Determine the [x, y] coordinate at the center of the cell enclosing the given text.  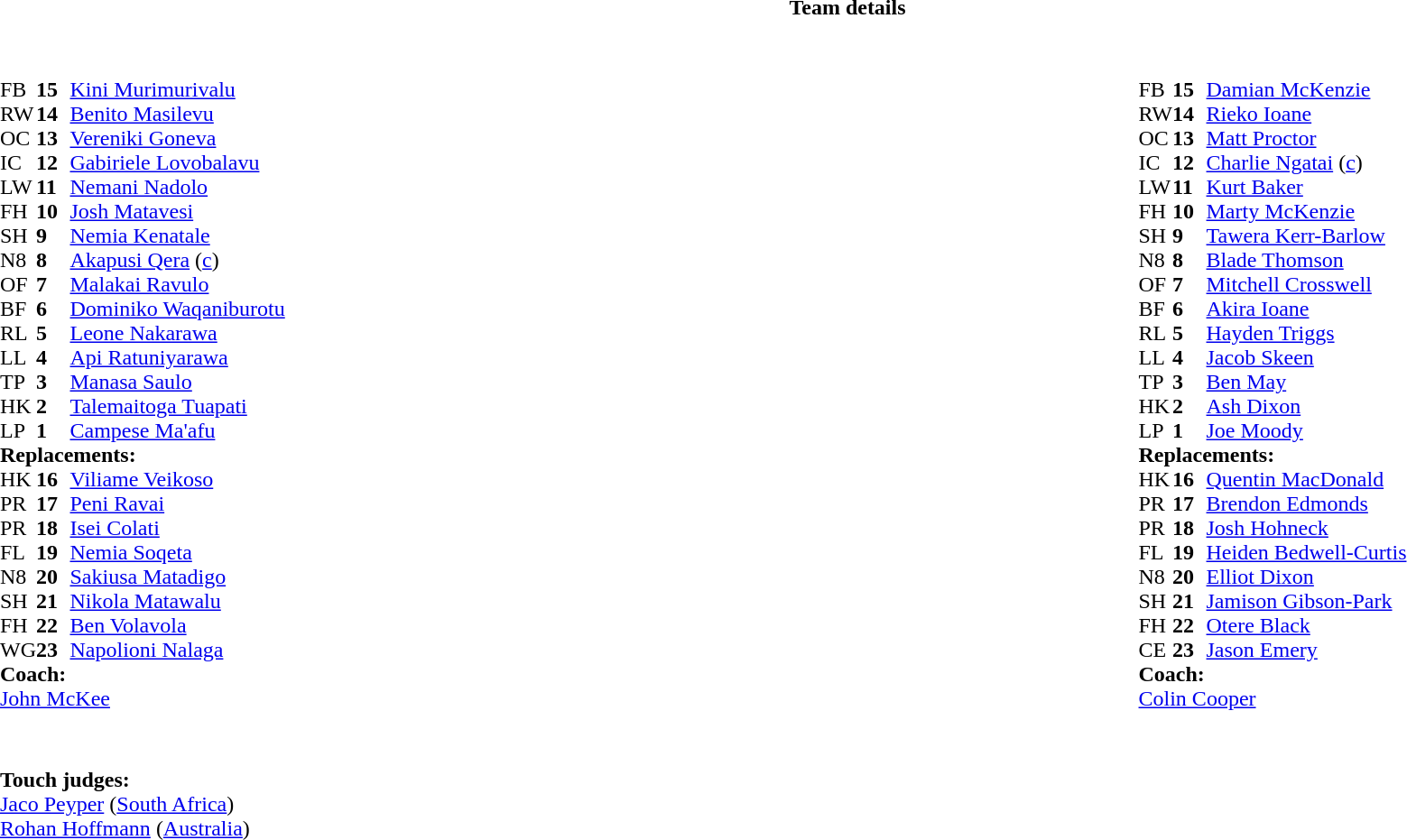
Viliame Veikoso [177, 480]
Leone Nakarawa [177, 334]
Matt Proctor [1307, 139]
Hayden Triggs [1307, 334]
Campese Ma'afu [177, 431]
WG [18, 650]
Damian McKenzie [1307, 90]
Jamison Gibson-Park [1307, 601]
Joe Moody [1307, 431]
Josh Hohneck [1307, 529]
Ben Volavola [177, 626]
Nikola Matawalu [177, 601]
Ben May [1307, 383]
Marty McKenzie [1307, 211]
Isei Colati [177, 529]
Akapusi Qera (c) [177, 260]
Kurt Baker [1307, 188]
Nemia Kenatale [177, 236]
Vereniki Goneva [177, 139]
Blade Thomson [1307, 260]
Brendon Edmonds [1307, 503]
Gabiriele Lovobalavu [177, 162]
Dominiko Waqaniburotu [177, 309]
Sakiusa Matadigo [177, 577]
Malakai Ravulo [177, 285]
Heiden Bedwell-Curtis [1307, 552]
Ash Dixon [1307, 406]
John McKee [143, 698]
Rieko Ioane [1307, 114]
Quentin MacDonald [1307, 480]
Manasa Saulo [177, 383]
Charlie Ngatai (c) [1307, 162]
Api Ratuniyarawa [177, 357]
Talemaitoga Tuapati [177, 406]
Peni Ravai [177, 503]
Tawera Kerr-Barlow [1307, 236]
Nemani Nadolo [177, 188]
Napolioni Nalaga [177, 650]
Josh Matavesi [177, 211]
Otere Black [1307, 626]
Benito Masilevu [177, 114]
Colin Cooper [1273, 698]
Kini Murimurivalu [177, 90]
Jacob Skeen [1307, 357]
Akira Ioane [1307, 309]
Mitchell Crosswell [1307, 285]
CE [1156, 650]
Elliot Dixon [1307, 577]
Nemia Soqeta [177, 552]
Jason Emery [1307, 650]
